Locate the cell with the specified text and output its [X, Y] center coordinate. 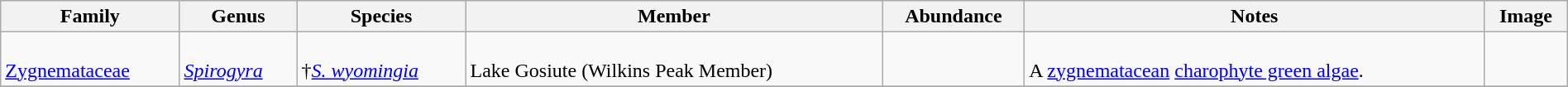
A zygnematacean charophyte green algae. [1255, 60]
Member [674, 17]
Lake Gosiute (Wilkins Peak Member) [674, 60]
Genus [238, 17]
Family [90, 17]
Abundance [954, 17]
Image [1526, 17]
Notes [1255, 17]
Spirogyra [238, 60]
†S. wyomingia [381, 60]
Zygnemataceae [90, 60]
Species [381, 17]
